Detect which cell encompasses the target text, then output its (X, Y) center coordinate. 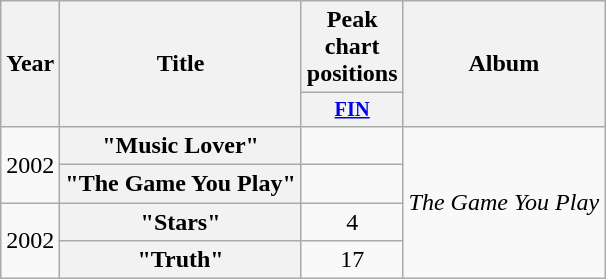
4 (352, 222)
FIN (352, 110)
"Stars" (181, 222)
17 (352, 260)
Album (504, 64)
Peak chart positions (352, 47)
The Game You Play (504, 202)
"The Game You Play" (181, 184)
"Truth" (181, 260)
"Music Lover" (181, 145)
Title (181, 64)
Year (30, 64)
